Detect which cell encompasses the target text, then output its (x, y) center coordinate. 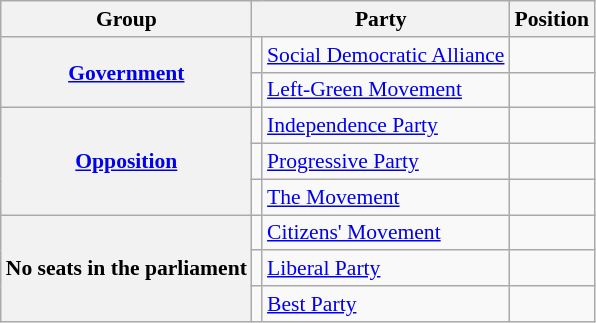
Opposition (126, 162)
Independence Party (386, 126)
Progressive Party (386, 162)
Position (552, 19)
Party (381, 19)
The Movement (386, 197)
Citizens' Movement (386, 233)
No seats in the parliament (126, 268)
Social Democratic Alliance (386, 55)
Government (126, 72)
Left-Green Movement (386, 90)
Group (126, 19)
Liberal Party (386, 269)
Best Party (386, 304)
